Locate the cell with the specified text and output its [X, Y] center coordinate. 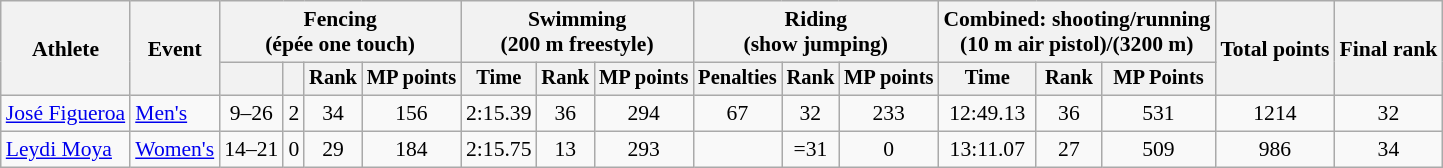
Total points [1274, 48]
509 [1159, 150]
MP Points [1159, 79]
14–21 [251, 150]
293 [644, 150]
Athlete [66, 48]
12:49.13 [987, 114]
Combined: shooting/running(10 m air pistol)/(3200 m) [1076, 32]
294 [644, 114]
=31 [811, 150]
9–26 [251, 114]
27 [1068, 150]
67 [737, 114]
Leydi Moya [66, 150]
13:11.07 [987, 150]
986 [1274, 150]
2:15.39 [498, 114]
233 [888, 114]
531 [1159, 114]
Men's [174, 114]
184 [412, 150]
José Figueroa [66, 114]
Event [174, 48]
2:15.75 [498, 150]
Riding(show jumping) [816, 32]
Fencing(épée one touch) [340, 32]
Penalties [737, 79]
156 [412, 114]
1214 [1274, 114]
13 [566, 150]
2 [294, 114]
Final rank [1388, 48]
Women's [174, 150]
29 [333, 150]
Swimming(200 m freestyle) [577, 32]
